Capture the cell that displays the provided text and extract its [x, y] central coordinate. 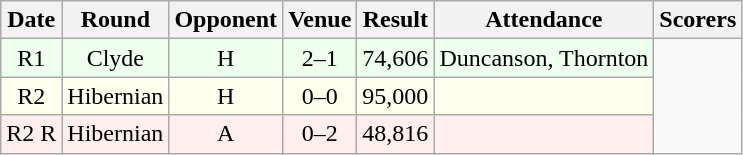
48,816 [396, 134]
Date [32, 20]
0–0 [320, 96]
Scorers [698, 20]
Result [396, 20]
0–2 [320, 134]
95,000 [396, 96]
Duncanson, Thornton [544, 58]
Round [116, 20]
A [226, 134]
2–1 [320, 58]
R1 [32, 58]
74,606 [396, 58]
Clyde [116, 58]
Opponent [226, 20]
R2 R [32, 134]
Venue [320, 20]
R2 [32, 96]
Attendance [544, 20]
